Return the (X, Y) coordinate for the center point of the cell that contains the specified text.  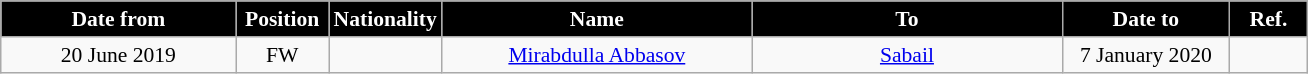
FW (282, 55)
Mirabdulla Abbasov (597, 55)
Date to (1146, 19)
20 June 2019 (118, 55)
Name (597, 19)
7 January 2020 (1146, 55)
Position (282, 19)
Date from (118, 19)
Ref. (1269, 19)
Sabail (907, 55)
Nationality (384, 19)
To (907, 19)
